Locate the cell with the specified text and output its [X, Y] center coordinate. 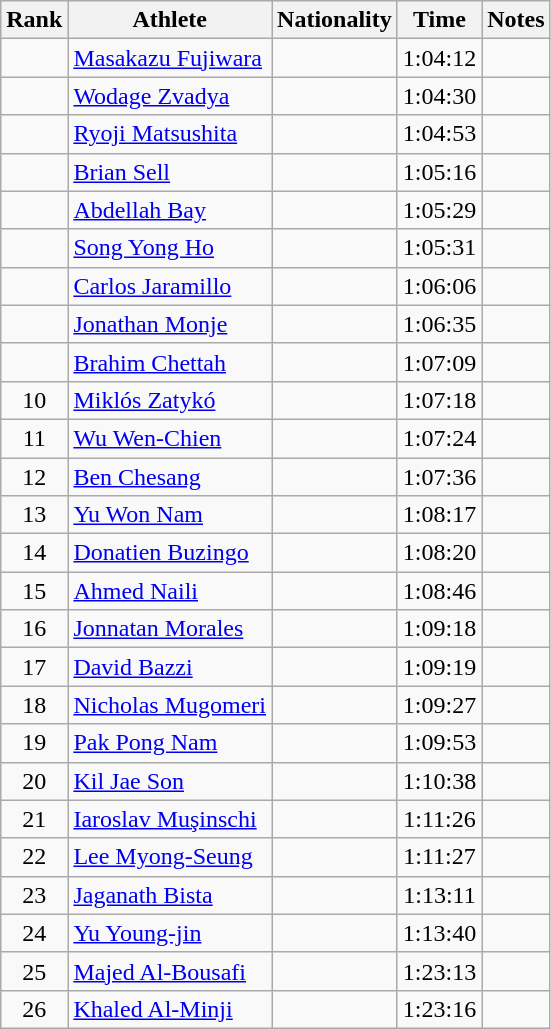
1:13:40 [439, 933]
1:09:18 [439, 629]
1:23:16 [439, 1009]
1:05:16 [439, 172]
Yu Won Nam [170, 515]
Rank [34, 20]
1:10:38 [439, 781]
1:07:24 [439, 438]
Miklós Zatykó [170, 400]
1:08:46 [439, 591]
Jonathan Monje [170, 324]
1:06:35 [439, 324]
Brian Sell [170, 172]
Nationality [335, 20]
1:08:20 [439, 553]
Donatien Buzingo [170, 553]
12 [34, 477]
Majed Al-Bousafi [170, 971]
15 [34, 591]
1:05:29 [439, 210]
1:04:53 [439, 134]
1:11:27 [439, 857]
Jaganath Bista [170, 895]
Pak Pong Nam [170, 743]
11 [34, 438]
Iaroslav Muşinschi [170, 819]
16 [34, 629]
Song Yong Ho [170, 248]
Nicholas Mugomeri [170, 705]
Lee Myong-Seung [170, 857]
David Bazzi [170, 667]
1:09:53 [439, 743]
18 [34, 705]
10 [34, 400]
Notes [516, 20]
Masakazu Fujiwara [170, 58]
Khaled Al-Minji [170, 1009]
20 [34, 781]
Jonnatan Morales [170, 629]
26 [34, 1009]
Yu Young-jin [170, 933]
1:07:18 [439, 400]
1:09:27 [439, 705]
Athlete [170, 20]
17 [34, 667]
1:05:31 [439, 248]
Ryoji Matsushita [170, 134]
1:07:09 [439, 362]
14 [34, 553]
1:04:12 [439, 58]
Carlos Jaramillo [170, 286]
Ahmed Naili [170, 591]
1:04:30 [439, 96]
Time [439, 20]
1:07:36 [439, 477]
Ben Chesang [170, 477]
Abdellah Bay [170, 210]
Kil Jae Son [170, 781]
21 [34, 819]
1:13:11 [439, 895]
23 [34, 895]
22 [34, 857]
1:09:19 [439, 667]
24 [34, 933]
Wodage Zvadya [170, 96]
19 [34, 743]
Wu Wen-Chien [170, 438]
1:06:06 [439, 286]
1:08:17 [439, 515]
13 [34, 515]
1:23:13 [439, 971]
25 [34, 971]
1:11:26 [439, 819]
Brahim Chettah [170, 362]
